From the cell containing the given text, extract its center point as (x, y) coordinate. 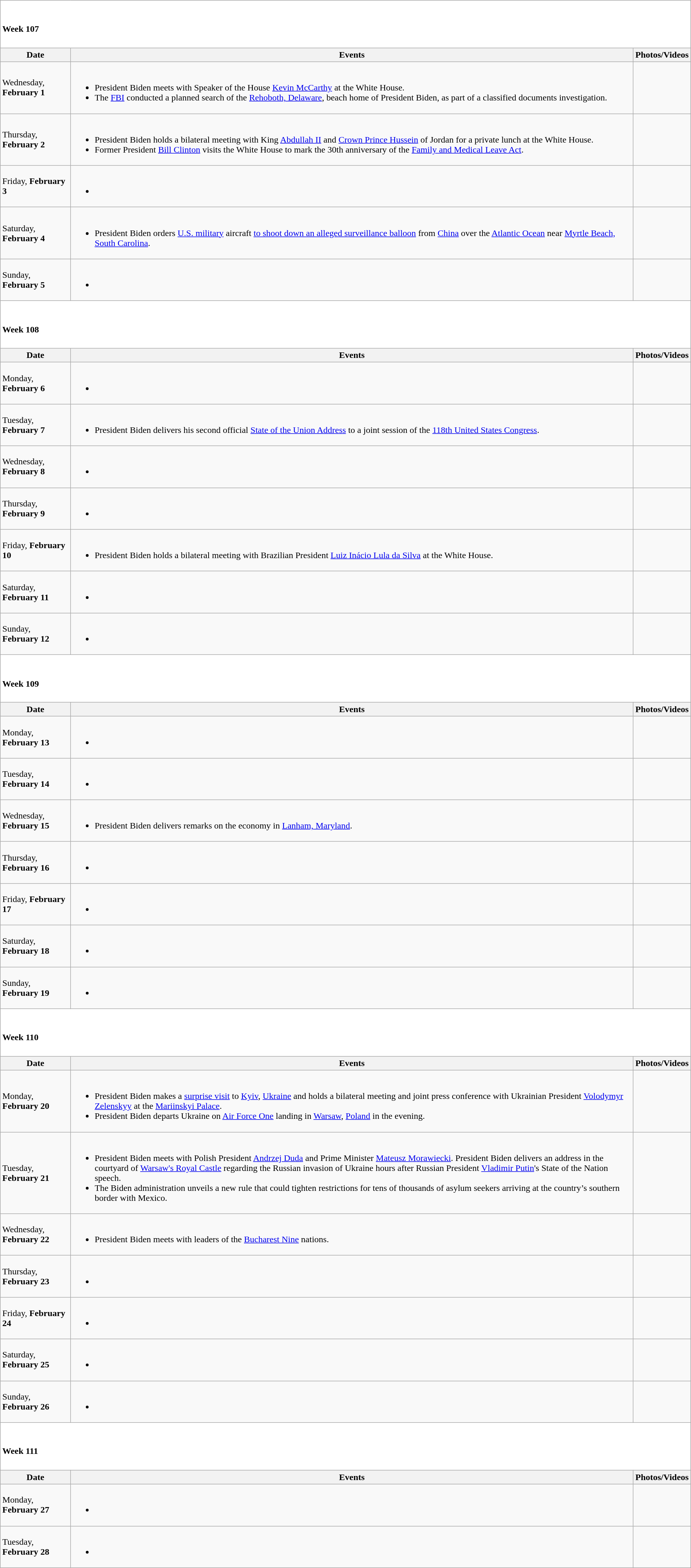
President Biden delivers his second official State of the Union Address to a joint session of the 118th United States Congress. (352, 425)
Week 110 (345, 1033)
Wednesday, February 1 (35, 88)
Saturday, February 25 (35, 1360)
President Biden holds a bilateral meeting with Brazilian President Luiz Inácio Lula da Silva at the White House. (352, 550)
Wednesday, February 22 (35, 1234)
Friday, February 3 (35, 186)
Tuesday, February 14 (35, 779)
Monday, February 20 (35, 1101)
Monday, February 6 (35, 383)
Friday, February 10 (35, 550)
Sunday, February 12 (35, 634)
President Biden delivers remarks on the economy in Lanham, Maryland. (352, 821)
Saturday, February 11 (35, 592)
Week 109 (345, 678)
Monday, February 27 (35, 1505)
Wednesday, February 8 (35, 467)
Week 108 (345, 324)
Week 111 (345, 1446)
Thursday, February 16 (35, 862)
Thursday, February 23 (35, 1277)
Sunday, February 5 (35, 280)
Friday, February 24 (35, 1318)
Saturday, February 4 (35, 233)
Friday, February 17 (35, 904)
Monday, February 13 (35, 737)
Tuesday, February 28 (35, 1547)
Thursday, February 9 (35, 508)
Sunday, February 26 (35, 1401)
Saturday, February 18 (35, 946)
Thursday, February 2 (35, 140)
Tuesday, February 21 (35, 1173)
Wednesday, February 15 (35, 821)
Week 107 (345, 24)
Tuesday, February 7 (35, 425)
Sunday, February 19 (35, 988)
President Biden meets with leaders of the Bucharest Nine nations. (352, 1234)
